Determine the (x, y) coordinate at the center of the cell enclosing the given text.  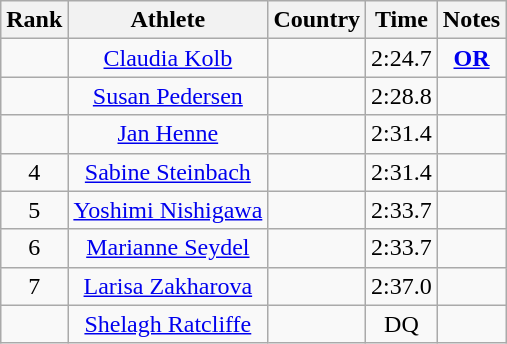
Time (402, 20)
Athlete (168, 20)
Rank (34, 20)
4 (34, 172)
Shelagh Ratcliffe (168, 324)
2:37.0 (402, 286)
Marianne Seydel (168, 248)
DQ (402, 324)
Sabine Steinbach (168, 172)
OR (471, 58)
Yoshimi Nishigawa (168, 210)
Notes (471, 20)
Larisa Zakharova (168, 286)
Country (317, 20)
6 (34, 248)
2:24.7 (402, 58)
2:28.8 (402, 96)
5 (34, 210)
Jan Henne (168, 134)
7 (34, 286)
Susan Pedersen (168, 96)
Claudia Kolb (168, 58)
